Return the (x, y) coordinate for the center point of the cell that contains the specified text.  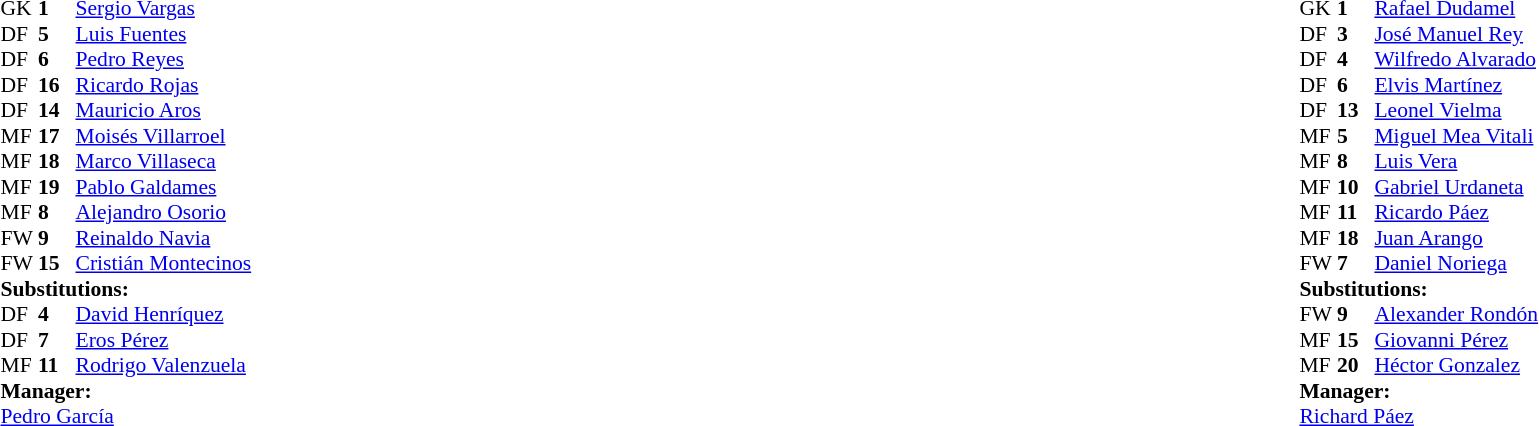
David Henríquez (164, 315)
Juan Arango (1456, 238)
Luis Fuentes (164, 34)
17 (57, 136)
Moisés Villarroel (164, 136)
Eros Pérez (164, 340)
Cristián Montecinos (164, 263)
Luis Vera (1456, 161)
Alejandro Osorio (164, 213)
16 (57, 85)
19 (57, 187)
Rodrigo Valenzuela (164, 365)
Miguel Mea Vitali (1456, 136)
Pedro Reyes (164, 59)
Elvis Martínez (1456, 85)
14 (57, 111)
Héctor Gonzalez (1456, 365)
Alexander Rondón (1456, 315)
Wilfredo Alvarado (1456, 59)
Mauricio Aros (164, 111)
20 (1356, 365)
Gabriel Urdaneta (1456, 187)
Ricardo Páez (1456, 213)
Giovanni Pérez (1456, 340)
13 (1356, 111)
Marco Villaseca (164, 161)
Daniel Noriega (1456, 263)
Ricardo Rojas (164, 85)
Leonel Vielma (1456, 111)
Pablo Galdames (164, 187)
10 (1356, 187)
Reinaldo Navia (164, 238)
José Manuel Rey (1456, 34)
3 (1356, 34)
